Return [X, Y] of the center of cell containing provided text 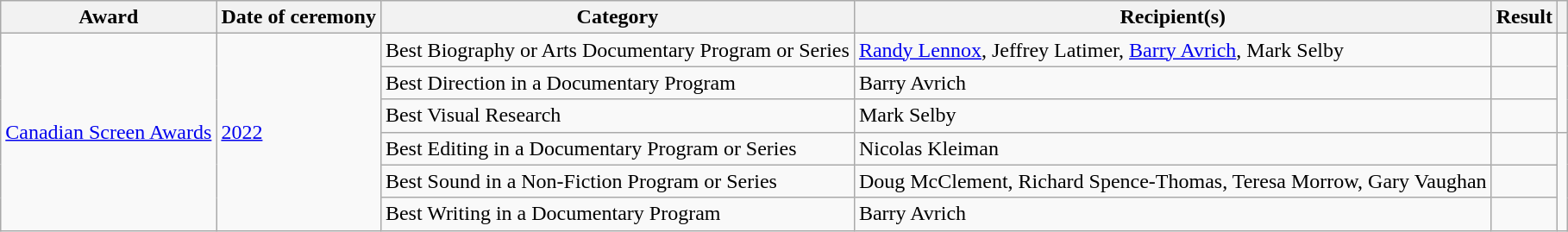
Result [1524, 17]
Award [109, 17]
Best Sound in a Non-Fiction Program or Series [618, 181]
Randy Lennox, Jeffrey Latimer, Barry Avrich, Mark Selby [1173, 50]
Doug McClement, Richard Spence-Thomas, Teresa Morrow, Gary Vaughan [1173, 181]
Date of ceremony [298, 17]
2022 [298, 132]
Best Biography or Arts Documentary Program or Series [618, 50]
Nicolas Kleiman [1173, 148]
Category [618, 17]
Canadian Screen Awards [109, 132]
Mark Selby [1173, 116]
Best Editing in a Documentary Program or Series [618, 148]
Recipient(s) [1173, 17]
Best Direction in a Documentary Program [618, 83]
Best Visual Research [618, 116]
Best Writing in a Documentary Program [618, 214]
